Locate the cell with the specified text and output its [X, Y] center coordinate. 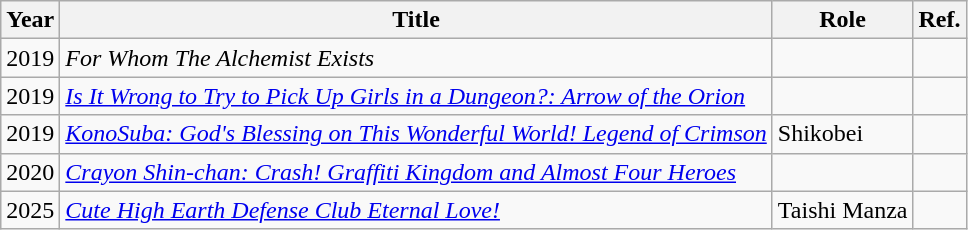
Taishi Manza [842, 210]
Ref. [940, 20]
Is It Wrong to Try to Pick Up Girls in a Dungeon?: Arrow of the Orion [416, 96]
2020 [30, 172]
Cute High Earth Defense Club Eternal Love! [416, 210]
For Whom The Alchemist Exists [416, 58]
Year [30, 20]
2025 [30, 210]
Title [416, 20]
Role [842, 20]
KonoSuba: God's Blessing on This Wonderful World! Legend of Crimson [416, 134]
Shikobei [842, 134]
Crayon Shin-chan: Crash! Graffiti Kingdom and Almost Four Heroes [416, 172]
